Scan for the cell matching the given text and deliver its [x, y] coordinate at center. 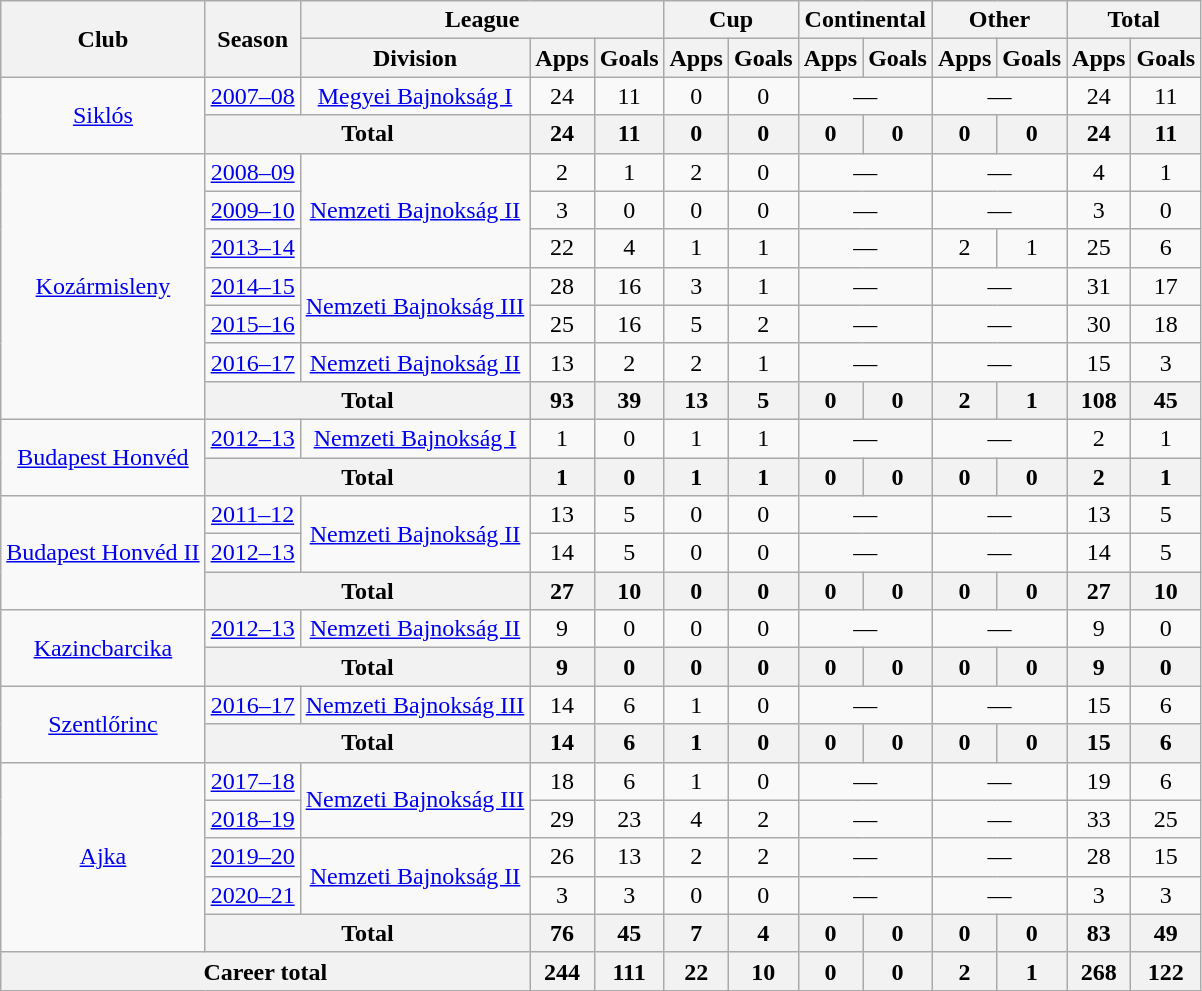
76 [562, 933]
244 [562, 971]
2013–14 [252, 248]
Division [415, 58]
Budapest Honvéd II [103, 553]
30 [1099, 324]
Club [103, 39]
Budapest Honvéd [103, 457]
268 [1099, 971]
Nemzeti Bajnokság I [415, 438]
2009–10 [252, 210]
49 [1166, 933]
Kazincbarcika [103, 648]
108 [1099, 400]
93 [562, 400]
83 [1099, 933]
23 [629, 819]
17 [1166, 286]
2015–16 [252, 324]
Ajka [103, 857]
League [482, 20]
2007–08 [252, 96]
2008–09 [252, 172]
31 [1099, 286]
111 [629, 971]
2014–15 [252, 286]
Siklós [103, 115]
Cup [731, 20]
7 [696, 933]
2018–19 [252, 819]
2019–20 [252, 857]
2011–12 [252, 515]
Continental [865, 20]
29 [562, 819]
33 [1099, 819]
Kozármisleny [103, 286]
Other [999, 20]
122 [1166, 971]
Megyei Bajnokság I [415, 96]
26 [562, 857]
19 [1099, 781]
Season [252, 39]
39 [629, 400]
Career total [266, 971]
2020–21 [252, 895]
2017–18 [252, 781]
Szentlőrinc [103, 724]
